Determine the (x, y) coordinate at the center of the cell enclosing the given text.  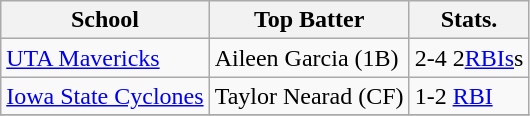
Stats. (469, 20)
Iowa State Cyclones (105, 96)
1-2 RBI (469, 96)
Taylor Nearad (CF) (309, 96)
School (105, 20)
UTA Mavericks (105, 58)
Top Batter (309, 20)
Aileen Garcia (1B) (309, 58)
2-4 2RBIss (469, 58)
